Determine the [X, Y] coordinate at the center of the cell enclosing the given text.  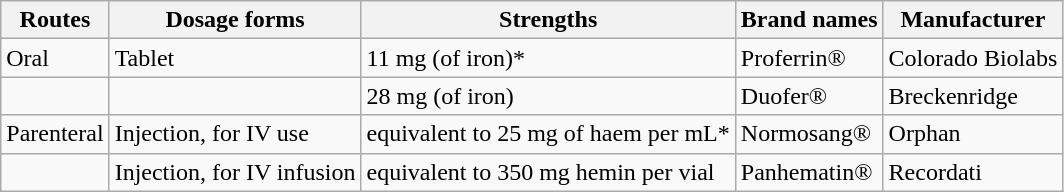
Brand names [809, 20]
Strengths [548, 20]
equivalent to 350 mg hemin per vial [548, 172]
equivalent to 25 mg of haem per mL* [548, 134]
Panhematin® [809, 172]
Breckenridge [973, 96]
Manufacturer [973, 20]
Orphan [973, 134]
11 mg (of iron)* [548, 58]
Duofer® [809, 96]
Injection, for IV use [235, 134]
Normosang® [809, 134]
Colorado Biolabs [973, 58]
Injection, for IV infusion [235, 172]
Dosage forms [235, 20]
Tablet [235, 58]
Proferrin® [809, 58]
Recordati [973, 172]
28 mg (of iron) [548, 96]
Routes [55, 20]
Parenteral [55, 134]
Oral [55, 58]
